Provide the [X, Y] coordinate of the cell's center where the given text is located.  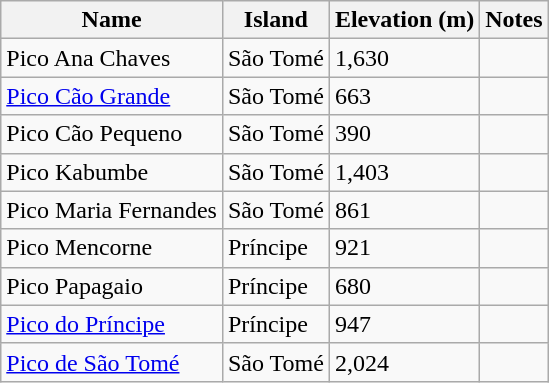
Pico Mencorne [112, 248]
390 [404, 134]
Pico Kabumbe [112, 172]
861 [404, 210]
663 [404, 96]
1,403 [404, 172]
680 [404, 286]
Pico Cão Grande [112, 96]
947 [404, 324]
2,024 [404, 362]
Elevation (m) [404, 20]
Pico de São Tomé [112, 362]
921 [404, 248]
Pico Cão Pequeno [112, 134]
Pico Maria Fernandes [112, 210]
Pico Ana Chaves [112, 58]
1,630 [404, 58]
Notes [514, 20]
Pico Papagaio [112, 286]
Name [112, 20]
Island [276, 20]
Pico do Príncipe [112, 324]
